Locate the cell with the specified text and output its (x, y) center coordinate. 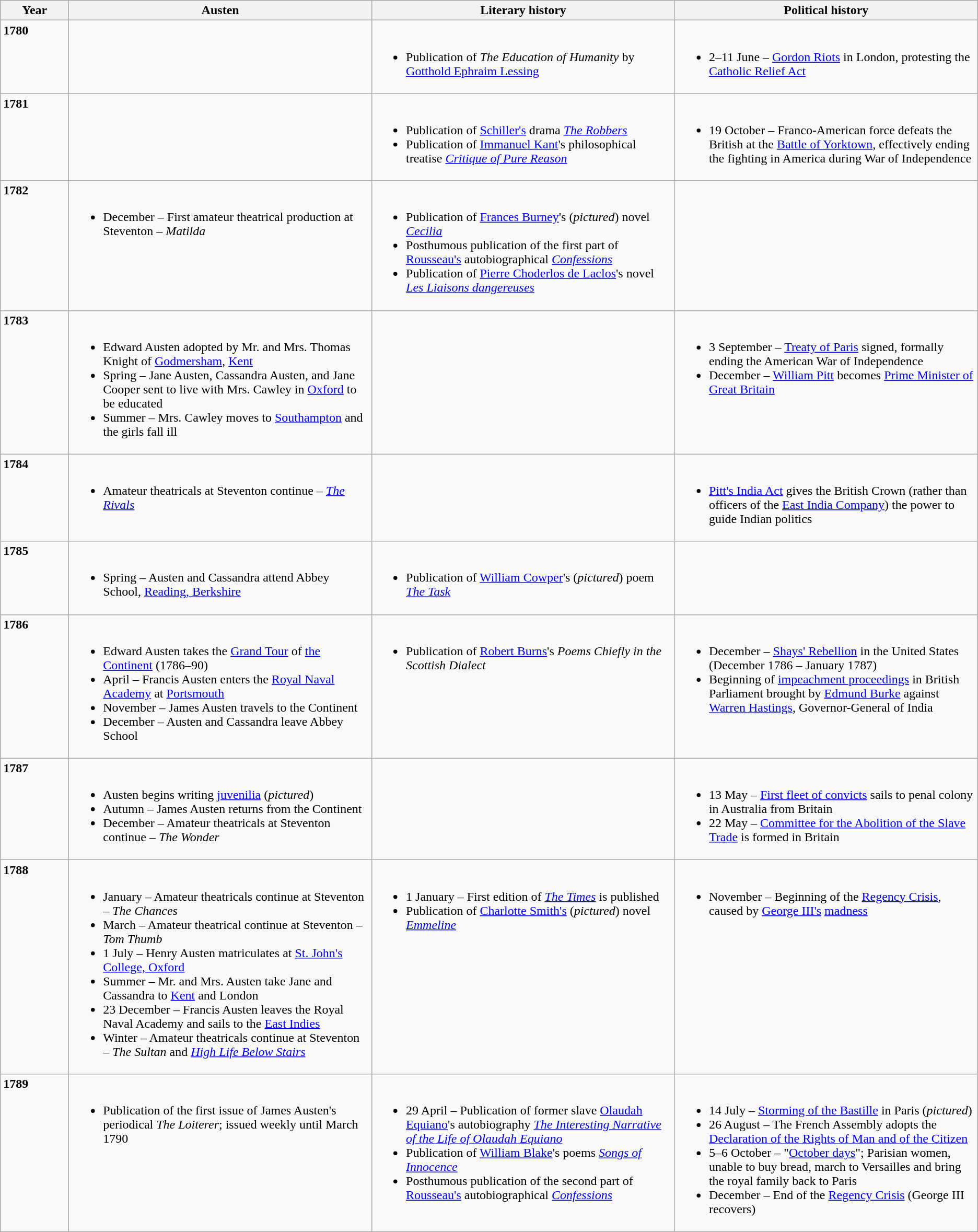
1782 (34, 246)
Literary history (523, 10)
1784 (34, 497)
2–11 June – Gordon Riots in London, protesting the Catholic Relief Act (826, 57)
Political history (826, 10)
1781 (34, 137)
1788 (34, 967)
Spring – Austen and Cassandra attend Abbey School, Reading, Berkshire (220, 578)
Austen (220, 10)
Publication of the first issue of James Austen's periodical The Loiterer; issued weekly until March 1790 (220, 1153)
Publication of Schiller's drama The RobbersPublication of Immanuel Kant's philosophical treatise Critique of Pure Reason (523, 137)
Publication of William Cowper's (pictured) poem The Task (523, 578)
Publication of Robert Burns's Poems Chiefly in the Scottish Dialect (523, 687)
Pitt's India Act gives the British Crown (rather than officers of the East India Company) the power to guide Indian politics (826, 497)
1 January – First edition of The Times is publishedPublication of Charlotte Smith's (pictured) novel Emmeline (523, 967)
1787 (34, 809)
1785 (34, 578)
3 September – Treaty of Paris signed, formally ending the American War of IndependenceDecember – William Pitt becomes Prime Minister of Great Britain (826, 382)
Publication of The Education of Humanity by Gotthold Ephraim Lessing (523, 57)
November – Beginning of the Regency Crisis, caused by George III's madness (826, 967)
Amateur theatricals at Steventon continue – The Rivals (220, 497)
1789 (34, 1153)
December – First amateur theatrical production at Steventon – Matilda (220, 246)
1780 (34, 57)
1786 (34, 687)
Year (34, 10)
1783 (34, 382)
